Output the (X, Y) coordinate of the center of the cell containing the given text.  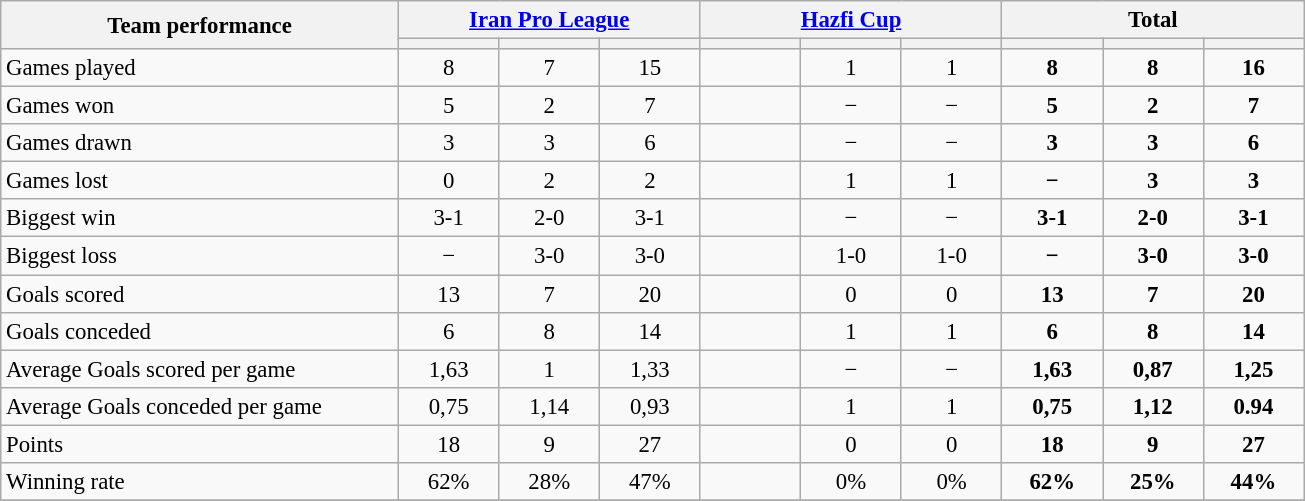
Games won (200, 106)
Biggest loss (200, 256)
Games played (200, 68)
16 (1254, 68)
Biggest win (200, 219)
Iran Pro League (549, 20)
Total (1153, 20)
1,25 (1254, 369)
0.94 (1254, 406)
Winning rate (200, 482)
28% (550, 482)
25% (1152, 482)
Team performance (200, 25)
Goals scored (200, 294)
Games drawn (200, 143)
1,14 (550, 406)
0,87 (1152, 369)
0,93 (650, 406)
44% (1254, 482)
15 (650, 68)
Goals conceded (200, 331)
47% (650, 482)
1,33 (650, 369)
Average Goals scored per game (200, 369)
1,12 (1152, 406)
Points (200, 444)
Average Goals conceded per game (200, 406)
Games lost (200, 181)
Hazfi Cup (851, 20)
